Extract the (x, y) coordinate from the center of the cell holding the provided text.  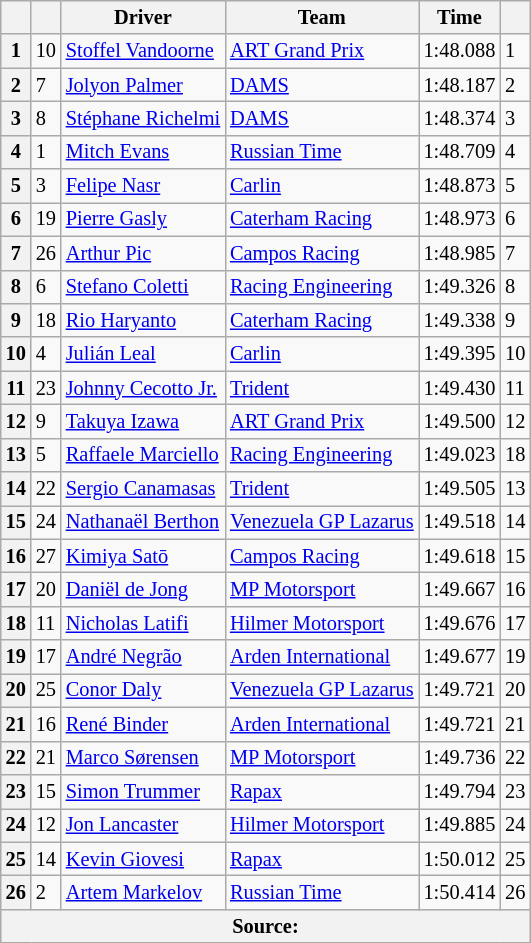
Stefano Coletti (143, 287)
Source: (266, 926)
Sergio Canamasas (143, 489)
1:50.012 (460, 859)
1:49.676 (460, 623)
27 (46, 556)
Takuya Izawa (143, 421)
Simon Trummer (143, 791)
1:48.973 (460, 219)
1:49.667 (460, 589)
1:49.505 (460, 489)
1:49.500 (460, 421)
Arthur Pic (143, 253)
1:49.326 (460, 287)
Driver (143, 17)
1:49.430 (460, 388)
Stoffel Vandoorne (143, 51)
Kimiya Satō (143, 556)
René Binder (143, 724)
Mitch Evans (143, 152)
Nathanaël Berthon (143, 522)
Raffaele Marciello (143, 455)
1:49.338 (460, 320)
1:48.709 (460, 152)
Daniël de Jong (143, 589)
1:49.677 (460, 657)
Julián Leal (143, 354)
Conor Daly (143, 690)
1:49.736 (460, 758)
1:48.088 (460, 51)
Artem Markelov (143, 892)
1:48.374 (460, 118)
1:48.985 (460, 253)
Stéphane Richelmi (143, 118)
1:50.414 (460, 892)
Johnny Cecotto Jr. (143, 388)
1:49.023 (460, 455)
Jolyon Palmer (143, 85)
André Negrão (143, 657)
Nicholas Latifi (143, 623)
1:49.794 (460, 791)
Kevin Giovesi (143, 859)
Pierre Gasly (143, 219)
1:48.873 (460, 186)
1:48.187 (460, 85)
1:49.518 (460, 522)
1:49.618 (460, 556)
Time (460, 17)
Team (322, 17)
1:49.885 (460, 825)
1:49.395 (460, 354)
Jon Lancaster (143, 825)
Rio Haryanto (143, 320)
Marco Sørensen (143, 758)
Felipe Nasr (143, 186)
